Locate the cell with the specified text and output its (X, Y) center coordinate. 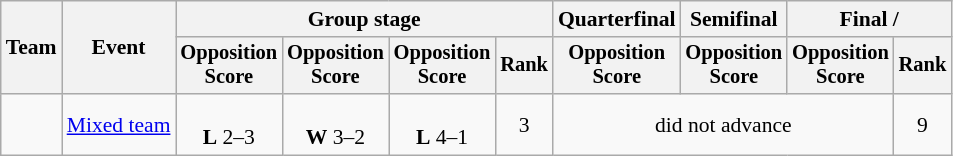
Team (32, 48)
Group stage (364, 19)
L 2–3 (230, 124)
W 3–2 (336, 124)
did not advance (724, 124)
L 4–1 (442, 124)
Final / (869, 19)
Quarterfinal (617, 19)
9 (923, 124)
Mixed team (119, 124)
3 (524, 124)
Event (119, 48)
Semifinal (734, 19)
